Determine the (X, Y) coordinate at the center of the cell enclosing the given text.  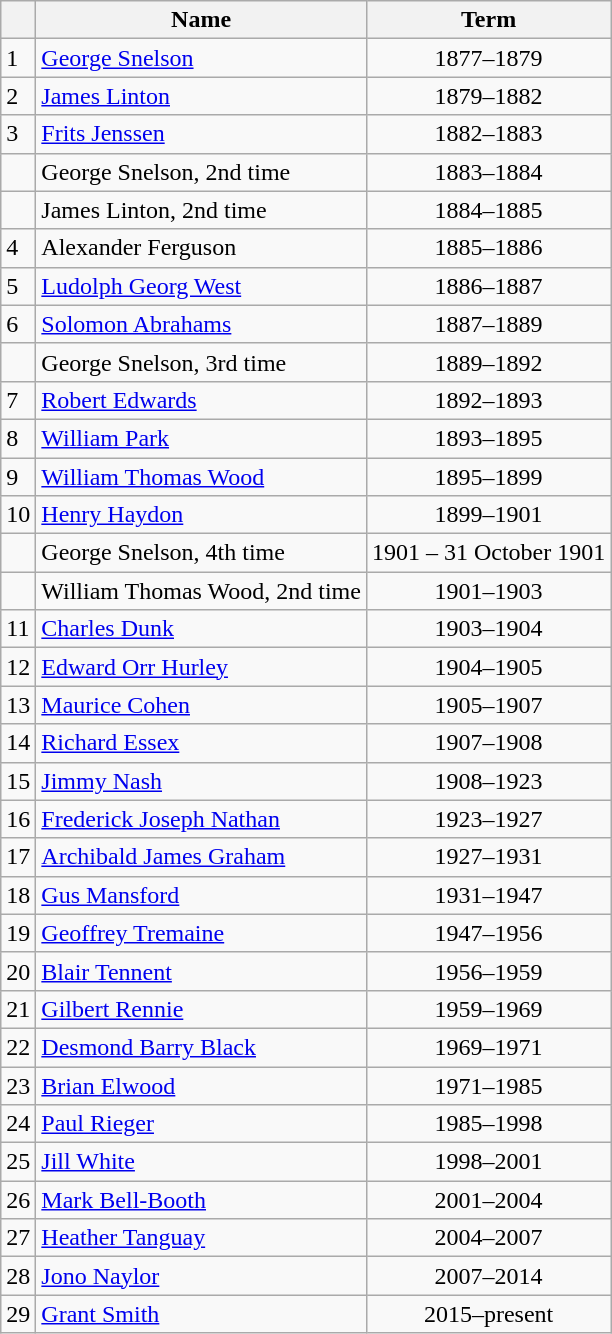
1903–1904 (488, 629)
2004–2007 (488, 1238)
1959–1969 (488, 1009)
26 (18, 1200)
Gilbert Rennie (202, 1009)
2 (18, 96)
1887–1889 (488, 324)
12 (18, 667)
2007–2014 (488, 1276)
1908–1923 (488, 781)
1882–1883 (488, 134)
Archibald James Graham (202, 857)
Blair Tennent (202, 971)
22 (18, 1047)
18 (18, 895)
9 (18, 477)
Robert Edwards (202, 400)
Desmond Barry Black (202, 1047)
29 (18, 1314)
Mark Bell-Booth (202, 1200)
7 (18, 400)
1931–1947 (488, 895)
George Snelson, 2nd time (202, 172)
1886–1887 (488, 286)
10 (18, 515)
1884–1885 (488, 210)
1969–1971 (488, 1047)
20 (18, 971)
1901 – 31 October 1901 (488, 553)
1889–1892 (488, 362)
13 (18, 705)
1905–1907 (488, 705)
Henry Haydon (202, 515)
1904–1905 (488, 667)
3 (18, 134)
Heather Tanguay (202, 1238)
Frits Jenssen (202, 134)
William Thomas Wood, 2nd time (202, 591)
Jill White (202, 1162)
Name (202, 20)
8 (18, 438)
William Park (202, 438)
15 (18, 781)
Solomon Abrahams (202, 324)
Charles Dunk (202, 629)
1923–1927 (488, 819)
2015–present (488, 1314)
Term (488, 20)
14 (18, 743)
1 (18, 58)
16 (18, 819)
1901–1903 (488, 591)
Edward Orr Hurley (202, 667)
Brian Elwood (202, 1085)
5 (18, 286)
Jimmy Nash (202, 781)
28 (18, 1276)
Frederick Joseph Nathan (202, 819)
1899–1901 (488, 515)
Paul Rieger (202, 1124)
1883–1884 (488, 172)
1998–2001 (488, 1162)
1907–1908 (488, 743)
27 (18, 1238)
George Snelson, 4th time (202, 553)
1895–1899 (488, 477)
1892–1893 (488, 400)
6 (18, 324)
23 (18, 1085)
1985–1998 (488, 1124)
1893–1895 (488, 438)
1877–1879 (488, 58)
George Snelson, 3rd time (202, 362)
17 (18, 857)
19 (18, 933)
Ludolph Georg West (202, 286)
James Linton, 2nd time (202, 210)
1971–1985 (488, 1085)
1956–1959 (488, 971)
Geoffrey Tremaine (202, 933)
Gus Mansford (202, 895)
4 (18, 248)
Grant Smith (202, 1314)
1927–1931 (488, 857)
William Thomas Wood (202, 477)
21 (18, 1009)
Maurice Cohen (202, 705)
2001–2004 (488, 1200)
Alexander Ferguson (202, 248)
George Snelson (202, 58)
James Linton (202, 96)
1885–1886 (488, 248)
11 (18, 629)
Richard Essex (202, 743)
Jono Naylor (202, 1276)
1947–1956 (488, 933)
25 (18, 1162)
24 (18, 1124)
1879–1882 (488, 96)
